Return the [X, Y] coordinate for the center point of the cell that contains the specified text.  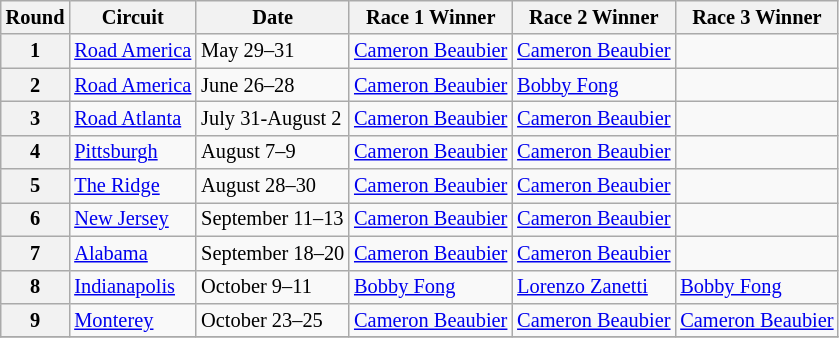
1 [36, 51]
Road Atlanta [132, 118]
October 9–11 [272, 287]
4 [36, 152]
Indianapolis [132, 287]
September 18–20 [272, 253]
Date [272, 17]
9 [36, 320]
2 [36, 85]
The Ridge [132, 186]
6 [36, 219]
Circuit [132, 17]
July 31-August 2 [272, 118]
Pittsburgh [132, 152]
7 [36, 253]
New Jersey [132, 219]
June 26–28 [272, 85]
Race 3 Winner [756, 17]
Monterey [132, 320]
5 [36, 186]
Race 1 Winner [430, 17]
Lorenzo Zanetti [594, 287]
May 29–31 [272, 51]
Alabama [132, 253]
August 7–9 [272, 152]
September 11–13 [272, 219]
8 [36, 287]
October 23–25 [272, 320]
3 [36, 118]
Race 2 Winner [594, 17]
Round [36, 17]
August 28–30 [272, 186]
